Scan for the cell matching the given text and deliver its (x, y) coordinate at center. 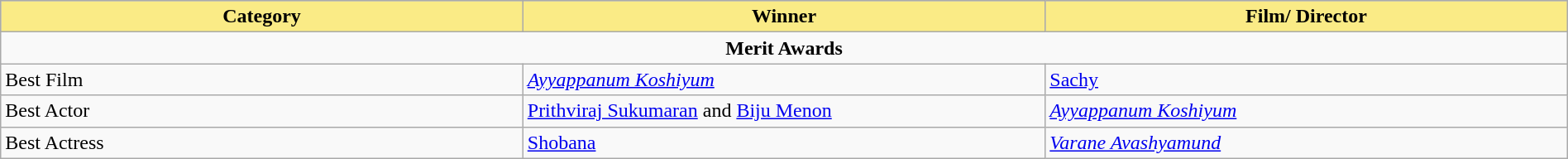
Varane Avashyamund (1307, 142)
Best Film (262, 79)
Shobana (784, 142)
Film/ Director (1307, 17)
Category (262, 17)
Winner (784, 17)
Prithviraj Sukumaran and Biju Menon (784, 111)
Sachy (1307, 79)
Best Actor (262, 111)
Best Actress (262, 142)
Merit Awards (784, 48)
